Extract the [x, y] coordinate from the center of the cell holding the provided text.  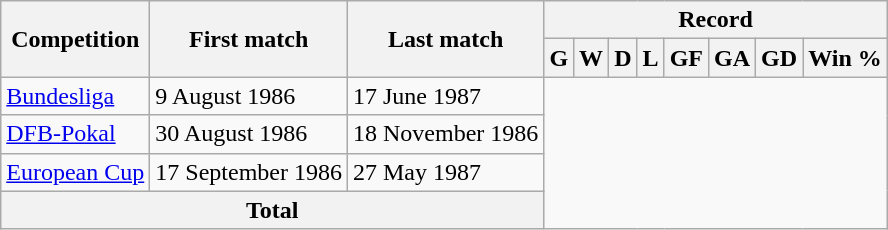
L [650, 58]
Last match [445, 39]
D [623, 58]
27 May 1987 [445, 172]
DFB-Pokal [76, 134]
17 June 1987 [445, 96]
Win % [846, 58]
First match [249, 39]
G [559, 58]
9 August 1986 [249, 96]
GA [732, 58]
GF [686, 58]
Total [272, 210]
18 November 1986 [445, 134]
Competition [76, 39]
GD [780, 58]
Record [716, 20]
30 August 1986 [249, 134]
European Cup [76, 172]
17 September 1986 [249, 172]
W [592, 58]
Bundesliga [76, 96]
